Output the (X, Y) coordinate of the center of the cell containing the given text.  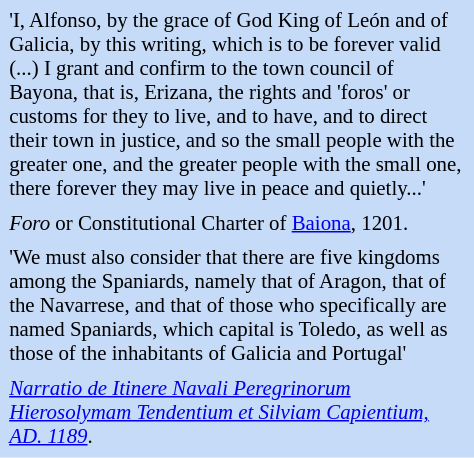
Foro or Constitutional Charter of Baiona, 1201. (238, 224)
Narratio de Itinere Navali Peregrinorum Hierosolymam Tendentium et Silviam Capientium, AD. 1189. (238, 412)
